Output the [x, y] coordinate of the center of the cell containing the given text.  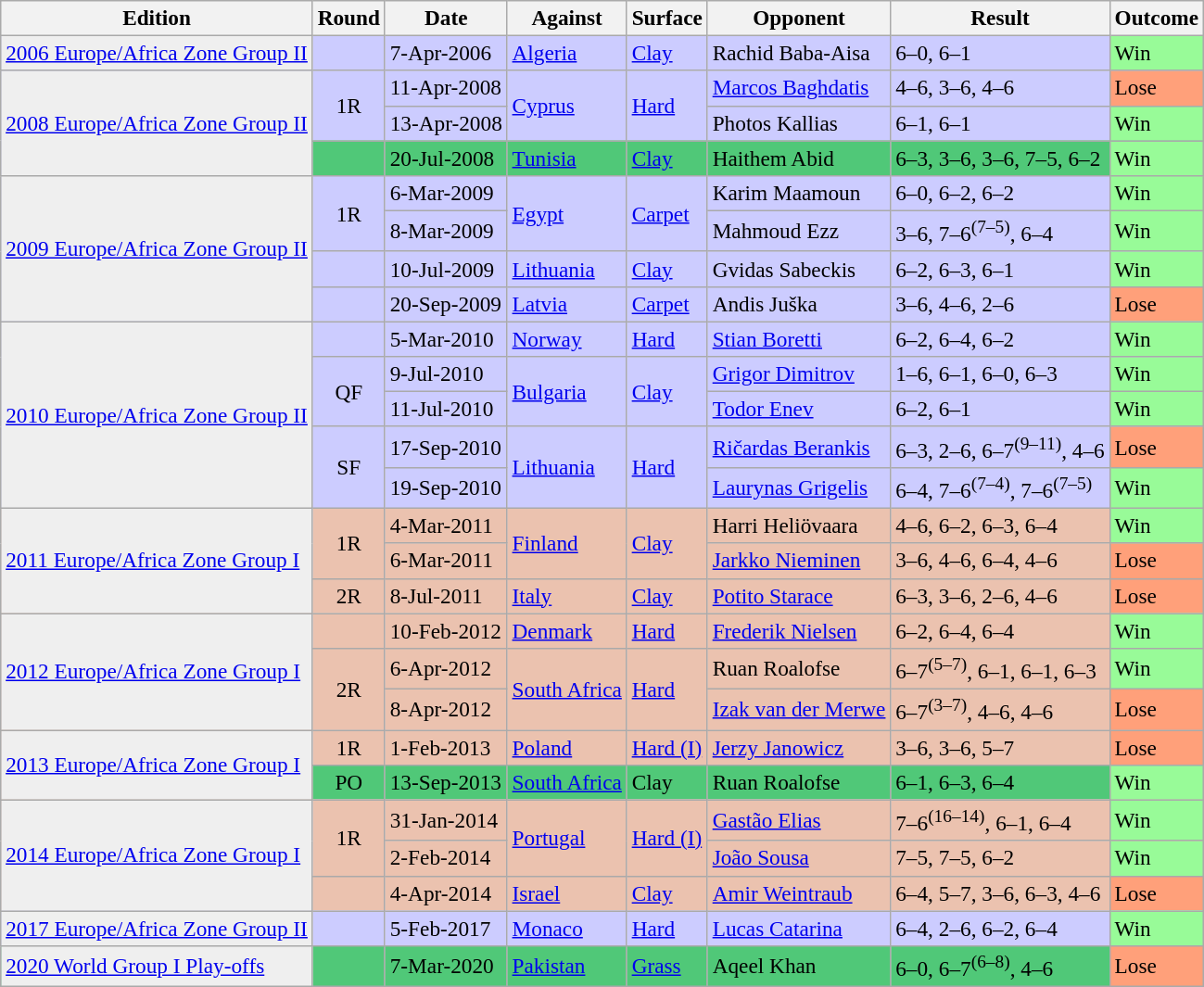
SF [349, 467]
6–0, 6–7(6–8), 4–6 [1000, 966]
13-Sep-2013 [446, 782]
20-Sep-2009 [446, 304]
Italy [567, 596]
6–7(3–7), 4–6, 4–6 [1000, 709]
1-Feb-2013 [446, 747]
7-Apr-2006 [446, 53]
Amir Weintraub [799, 893]
5-Mar-2010 [446, 339]
2-Feb-2014 [446, 858]
Result [1000, 18]
Photos Kallias [799, 123]
Against [567, 18]
6–4, 2–6, 6–2, 6–4 [1000, 928]
Gvidas Sabeckis [799, 269]
2013 Europe/Africa Zone Group I [158, 765]
1–6, 6–1, 6–0, 6–3 [1000, 373]
Ričardas Berankis [799, 447]
2008 Europe/Africa Zone Group II [158, 122]
6–1, 6–3, 6–4 [1000, 782]
Opponent [799, 18]
Andis Juška [799, 304]
7-Mar-2020 [446, 966]
João Sousa [799, 858]
10-Feb-2012 [446, 630]
Laurynas Grigelis [799, 487]
6–7(5–7), 6–1, 6–1, 6–3 [1000, 668]
6-Apr-2012 [446, 668]
Stian Boretti [799, 339]
Edition [158, 18]
Harri Heliövaara [799, 525]
6–3, 2–6, 6–7(9–11), 4–6 [1000, 447]
2020 World Group I Play-offs [158, 966]
6–0, 6–2, 6–2 [1000, 193]
2014 Europe/Africa Zone Group I [158, 855]
Poland [567, 747]
Gastão Elias [799, 820]
Marcos Baghdatis [799, 88]
4–6, 3–6, 4–6 [1000, 88]
Surface [667, 18]
Monaco [567, 928]
6-Mar-2009 [446, 193]
6–4, 7–6(7–4), 7–6(7–5) [1000, 487]
Algeria [567, 53]
Pakistan [567, 966]
Finland [567, 543]
Israel [567, 893]
6–2, 6–3, 6–1 [1000, 269]
3–6, 7–6(7–5), 6–4 [1000, 231]
Latvia [567, 304]
6–0, 6–1 [1000, 53]
2006 Europe/Africa Zone Group II [158, 53]
Izak van der Merwe [799, 709]
10-Jul-2009 [446, 269]
Round [349, 18]
13-Apr-2008 [446, 123]
Frederik Nielsen [799, 630]
8-Jul-2011 [446, 596]
QF [349, 391]
2012 Europe/Africa Zone Group I [158, 671]
8-Mar-2009 [446, 231]
Rachid Baba-Aisa [799, 53]
6–4, 5–7, 3–6, 6–3, 4–6 [1000, 893]
7–6(16–14), 6–1, 6–4 [1000, 820]
Mahmoud Ezz [799, 231]
3–6, 3–6, 5–7 [1000, 747]
Haithem Abid [799, 158]
Portugal [567, 838]
Date [446, 18]
2011 Europe/Africa Zone Group I [158, 560]
Aqeel Khan [799, 966]
4–6, 6–2, 6–3, 6–4 [1000, 525]
6–3, 3–6, 3–6, 7–5, 6–2 [1000, 158]
6–1, 6–1 [1000, 123]
7–5, 7–5, 6–2 [1000, 858]
Karim Maamoun [799, 193]
Lucas Catarina [799, 928]
3–6, 4–6, 2–6 [1000, 304]
Cyprus [567, 106]
Denmark [567, 630]
Norway [567, 339]
Jarkko Nieminen [799, 561]
3–6, 4–6, 6–4, 4–6 [1000, 561]
4-Apr-2014 [446, 893]
Grass [667, 966]
2017 Europe/Africa Zone Group II [158, 928]
4-Mar-2011 [446, 525]
Bulgaria [567, 391]
Tunisia [567, 158]
Outcome [1157, 18]
2009 Europe/Africa Zone Group II [158, 248]
Jerzy Janowicz [799, 747]
9-Jul-2010 [446, 373]
19-Sep-2010 [446, 487]
31-Jan-2014 [446, 820]
6–2, 6–4, 6–2 [1000, 339]
6-Mar-2011 [446, 561]
Egypt [567, 213]
11-Apr-2008 [446, 88]
6–2, 6–4, 6–4 [1000, 630]
11-Jul-2010 [446, 409]
8-Apr-2012 [446, 709]
PO [349, 782]
6–2, 6–1 [1000, 409]
5-Feb-2017 [446, 928]
20-Jul-2008 [446, 158]
6–3, 3–6, 2–6, 4–6 [1000, 596]
Todor Enev [799, 409]
Potito Starace [799, 596]
Grigor Dimitrov [799, 373]
2010 Europe/Africa Zone Group II [158, 415]
17-Sep-2010 [446, 447]
